Return [X, Y] of the center of cell containing provided text 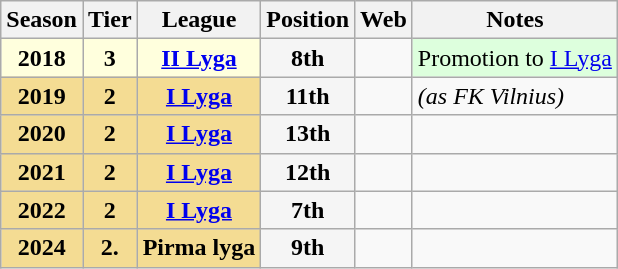
Position [308, 20]
12th [308, 172]
8th [308, 58]
2. [110, 248]
Season [42, 20]
Promotion to I Lyga [514, 58]
League [199, 20]
II Lyga [199, 58]
Tier [110, 20]
Web [384, 20]
9th [308, 248]
2020 [42, 134]
(as FK Vilnius) [514, 96]
13th [308, 134]
2019 [42, 96]
11th [308, 96]
2022 [42, 210]
7th [308, 210]
3 [110, 58]
2021 [42, 172]
Notes [514, 20]
Pirma lyga [199, 248]
2018 [42, 58]
2024 [42, 248]
